Identify which cell holds the provided text, then report its [X, Y] central coordinate. 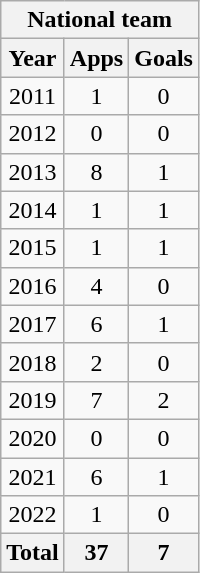
2015 [33, 248]
2017 [33, 324]
2012 [33, 134]
Total [33, 553]
4 [96, 286]
8 [96, 172]
Goals [164, 58]
2019 [33, 400]
Apps [96, 58]
2011 [33, 96]
Year [33, 58]
2018 [33, 362]
2016 [33, 286]
2020 [33, 438]
2022 [33, 515]
2014 [33, 210]
37 [96, 553]
National team [100, 20]
2013 [33, 172]
2021 [33, 477]
